Capture the cell that displays the provided text and extract its [X, Y] central coordinate. 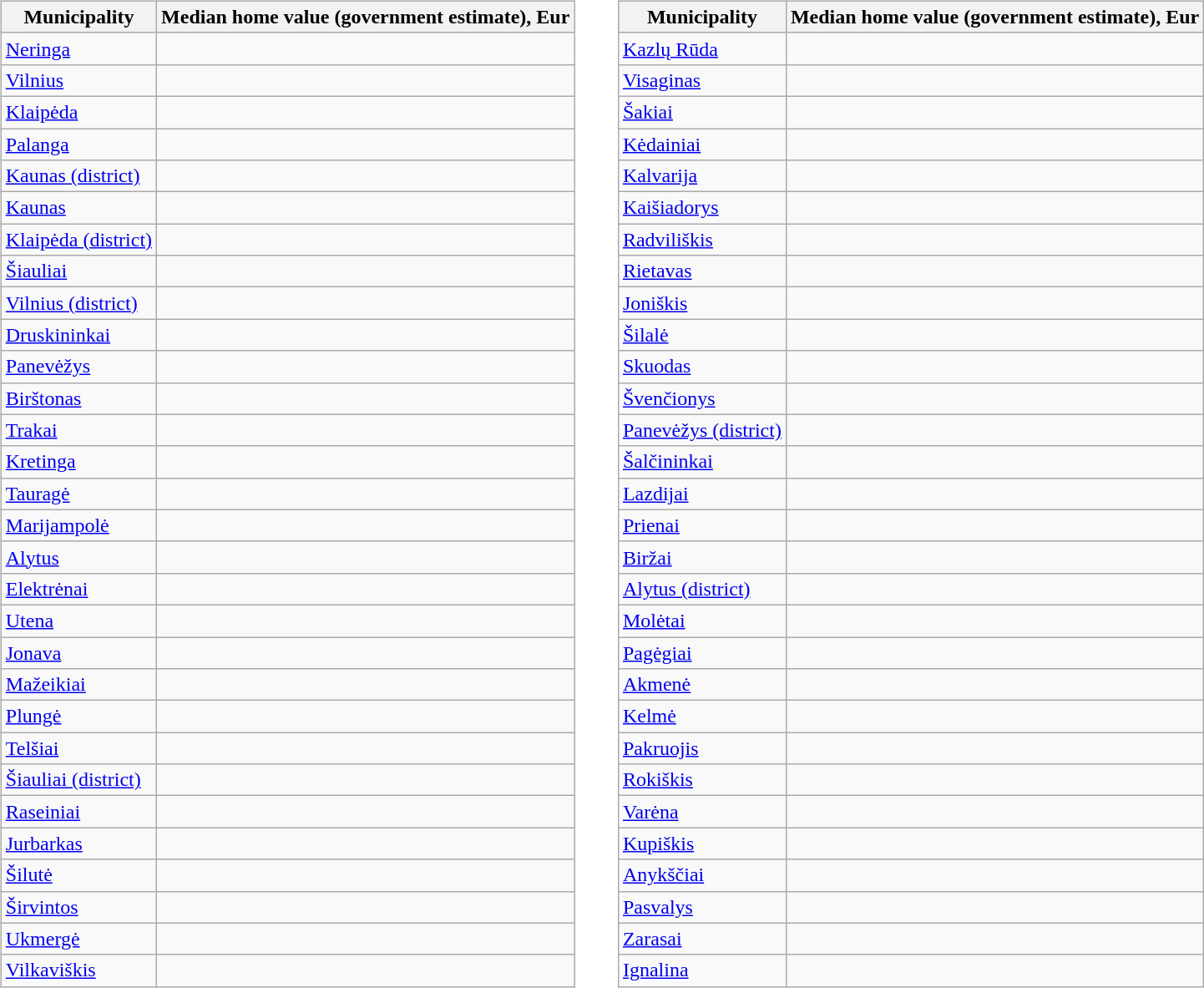
Ignalina [701, 970]
Prienai [701, 525]
Šilutė [78, 875]
Jonava [78, 652]
Biržai [701, 557]
Kaunas [78, 208]
Neringa [78, 48]
Rietavas [701, 271]
Šilalė [701, 335]
Kėdainiai [701, 144]
Panevėžys [78, 367]
Šakiai [701, 112]
Molėtai [701, 621]
Joniškis [701, 303]
Vilnius (district) [78, 303]
Elektrėnai [78, 589]
Vilnius [78, 80]
Alytus (district) [701, 589]
Pagėgiai [701, 652]
Lazdijai [701, 494]
Klaipėda [78, 112]
Skuodas [701, 367]
Mažeikiai [78, 685]
Jurbarkas [78, 844]
Telšiai [78, 748]
Kretinga [78, 462]
Raseiniai [78, 812]
Kelmė [701, 717]
Kaunas (district) [78, 176]
Rokiškis [701, 780]
Tauragė [78, 494]
Klaipėda (district) [78, 240]
Kupiškis [701, 844]
Ukmergė [78, 939]
Trakai [78, 430]
Druskininkai [78, 335]
Panevėžys (district) [701, 430]
Pakruojis [701, 748]
Visaginas [701, 80]
Vilkaviškis [78, 970]
Anykščiai [701, 875]
Marijampolė [78, 525]
Radviliškis [701, 240]
Kazlų Rūda [701, 48]
Šiauliai [78, 271]
Kaišiadorys [701, 208]
Šalčininkai [701, 462]
Akmenė [701, 685]
Utena [78, 621]
Pasvalys [701, 907]
Šiauliai (district) [78, 780]
Varėna [701, 812]
Birštonas [78, 398]
Kalvarija [701, 176]
Zarasai [701, 939]
Švenčionys [701, 398]
Palanga [78, 144]
Plungė [78, 717]
Širvintos [78, 907]
Alytus [78, 557]
